Output the [x, y] coordinate of the center of the cell containing the given text.  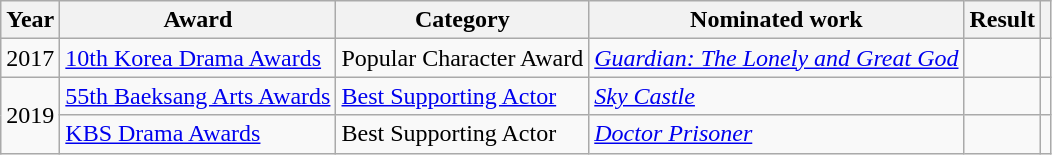
Year [30, 20]
KBS Drama Awards [198, 134]
Guardian: The Lonely and Great God [776, 58]
2017 [30, 58]
Doctor Prisoner [776, 134]
Nominated work [776, 20]
2019 [30, 115]
Category [462, 20]
Popular Character Award [462, 58]
55th Baeksang Arts Awards [198, 96]
Award [198, 20]
Sky Castle [776, 96]
Result [1002, 20]
10th Korea Drama Awards [198, 58]
